Capture the cell that displays the provided text and extract its (x, y) central coordinate. 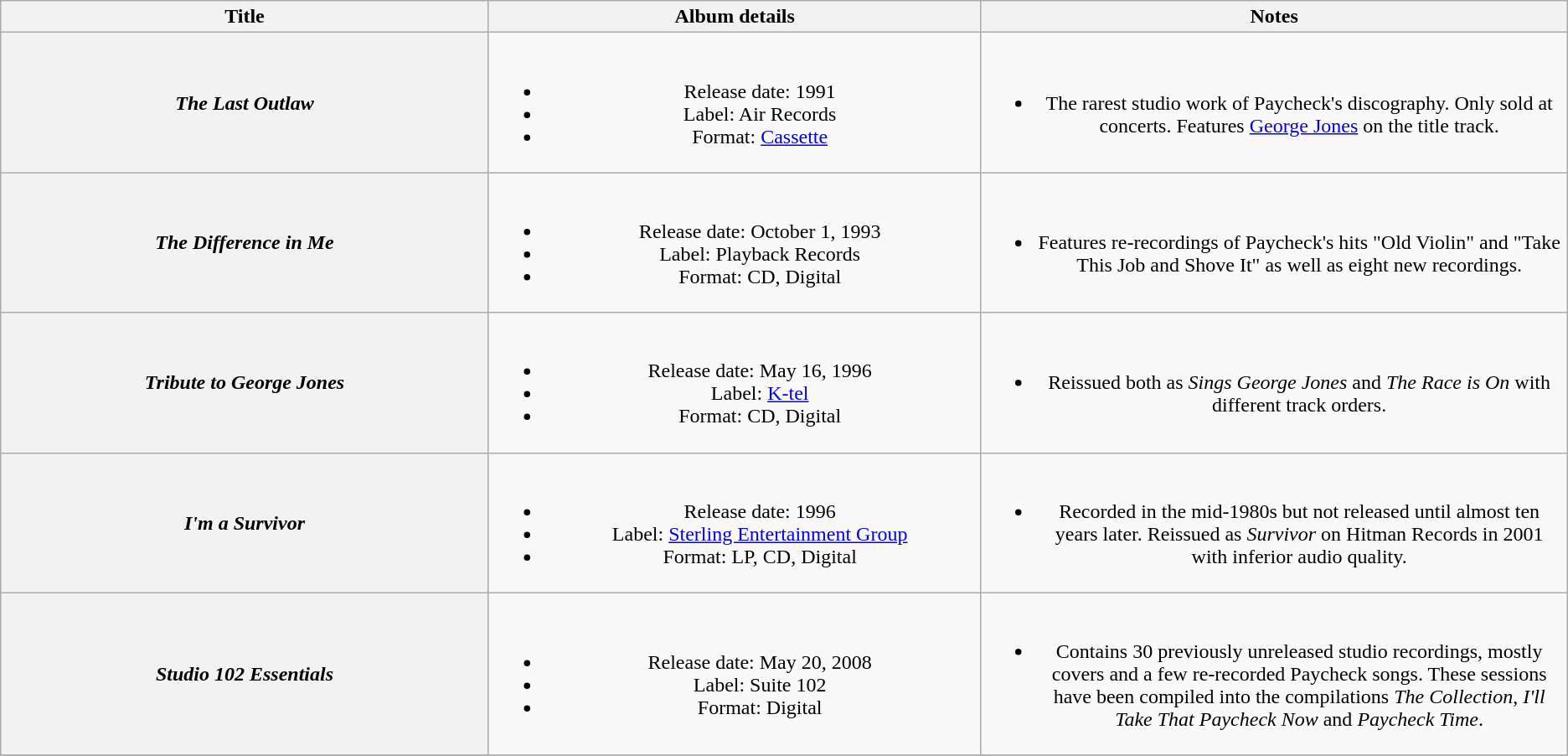
Recorded in the mid-1980s but not released until almost ten years later. Reissued as Survivor on Hitman Records in 2001 with inferior audio quality. (1274, 523)
The rarest studio work of Paycheck's discography. Only sold at concerts. Features George Jones on the title track. (1274, 102)
Release date: October 1, 1993Label: Playback RecordsFormat: CD, Digital (735, 243)
I'm a Survivor (245, 523)
Release date: May 20, 2008Label: Suite 102Format: Digital (735, 674)
Release date: 1996Label: Sterling Entertainment GroupFormat: LP, CD, Digital (735, 523)
Tribute to George Jones (245, 382)
Album details (735, 17)
Notes (1274, 17)
Reissued both as Sings George Jones and The Race is On with different track orders. (1274, 382)
Release date: May 16, 1996Label: K-telFormat: CD, Digital (735, 382)
Title (245, 17)
Release date: 1991Label: Air RecordsFormat: Cassette (735, 102)
Features re-recordings of Paycheck's hits "Old Violin" and "Take This Job and Shove It" as well as eight new recordings. (1274, 243)
The Last Outlaw (245, 102)
The Difference in Me (245, 243)
Studio 102 Essentials (245, 674)
